Output the (X, Y) coordinate of the center of the cell containing the given text.  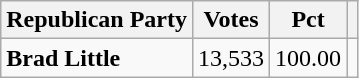
Brad Little (97, 58)
100.00 (308, 58)
Pct (308, 20)
13,533 (230, 58)
Votes (230, 20)
Republican Party (97, 20)
